Capture the cell that displays the provided text and extract its (x, y) central coordinate. 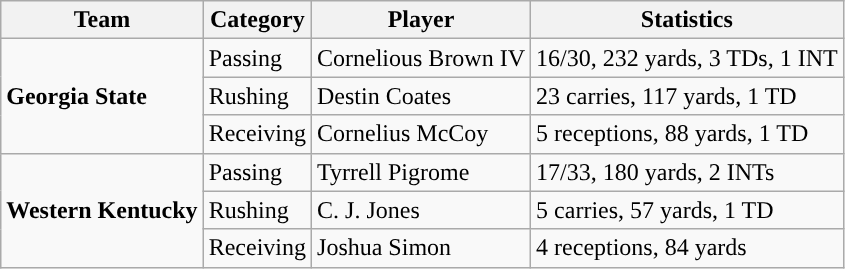
Statistics (688, 20)
Western Kentucky (102, 210)
16/30, 232 yards, 3 TDs, 1 INT (688, 58)
Georgia State (102, 96)
Joshua Simon (422, 248)
Cornelius McCoy (422, 134)
4 receptions, 84 yards (688, 248)
17/33, 180 yards, 2 INTs (688, 172)
Team (102, 20)
5 receptions, 88 yards, 1 TD (688, 134)
Player (422, 20)
Tyrrell Pigrome (422, 172)
23 carries, 117 yards, 1 TD (688, 96)
Category (257, 20)
5 carries, 57 yards, 1 TD (688, 210)
Destin Coates (422, 96)
Cornelious Brown IV (422, 58)
C. J. Jones (422, 210)
